For the text-containing cell, return its midpoint in [x, y] coordinate format. 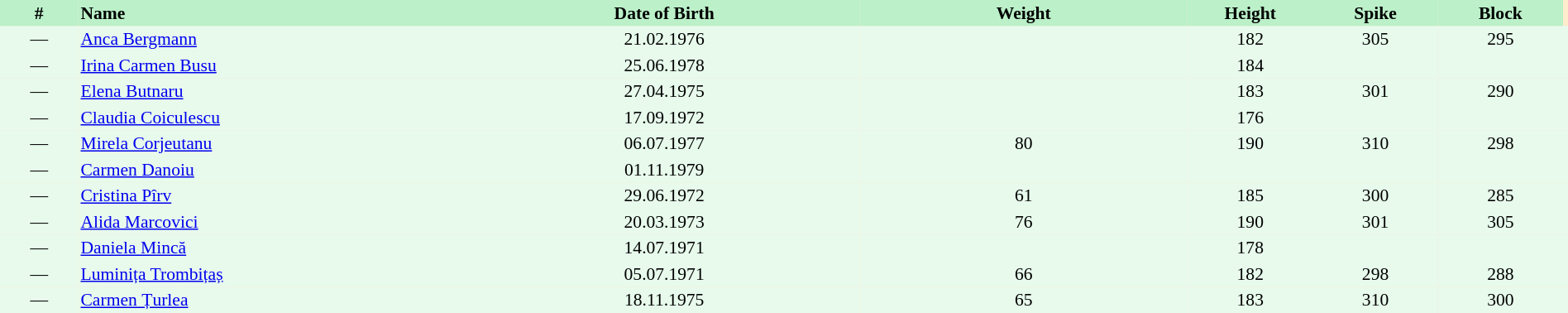
Spike [1374, 13]
Claudia Coiculescu [273, 118]
Anca Bergmann [273, 40]
Cristina Pîrv [273, 195]
21.02.1976 [664, 40]
76 [1024, 222]
Block [1500, 13]
20.03.1973 [664, 222]
Carmen Țurlea [273, 300]
295 [1500, 40]
Elena Butnaru [273, 91]
17.09.1972 [664, 118]
184 [1250, 65]
Daniela Mincă [273, 248]
288 [1500, 274]
29.06.1972 [664, 195]
Date of Birth [664, 13]
01.11.1979 [664, 170]
65 [1024, 300]
# [39, 13]
Name [273, 13]
Alida Marcovici [273, 222]
Mirela Corjeutanu [273, 144]
25.06.1978 [664, 65]
285 [1500, 195]
06.07.1977 [664, 144]
185 [1250, 195]
14.07.1971 [664, 248]
Irina Carmen Busu [273, 65]
Carmen Danoiu [273, 170]
80 [1024, 144]
178 [1250, 248]
Height [1250, 13]
290 [1500, 91]
Weight [1024, 13]
176 [1250, 118]
66 [1024, 274]
Luminița Trombițaș [273, 274]
18.11.1975 [664, 300]
05.07.1971 [664, 274]
61 [1024, 195]
27.04.1975 [664, 91]
